Return the [x, y] coordinate for the center point of the cell that contains the specified text.  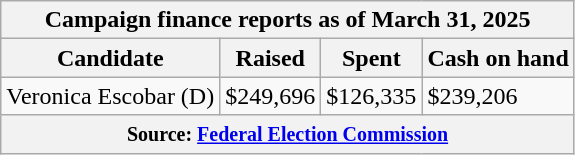
$249,696 [270, 96]
Veronica Escobar (D) [110, 96]
Raised [270, 58]
Candidate [110, 58]
Cash on hand [498, 58]
Campaign finance reports as of March 31, 2025 [288, 20]
$239,206 [498, 96]
Source: Federal Election Commission [288, 134]
Spent [372, 58]
$126,335 [372, 96]
